Return [x, y] of the center of cell containing provided text 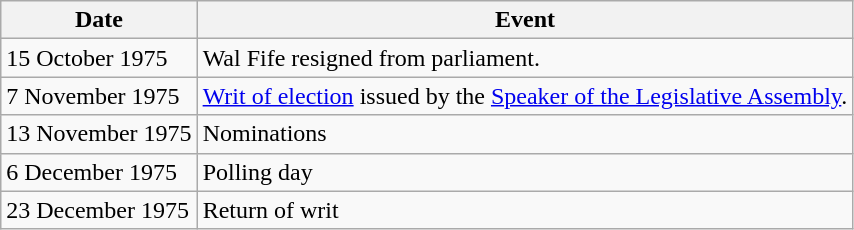
Date [99, 20]
15 October 1975 [99, 58]
Wal Fife resigned from parliament. [525, 58]
Event [525, 20]
13 November 1975 [99, 134]
Writ of election issued by the Speaker of the Legislative Assembly. [525, 96]
23 December 1975 [99, 210]
6 December 1975 [99, 172]
Nominations [525, 134]
Polling day [525, 172]
7 November 1975 [99, 96]
Return of writ [525, 210]
